Determine the (x, y) coordinate at the center of the cell enclosing the given text.  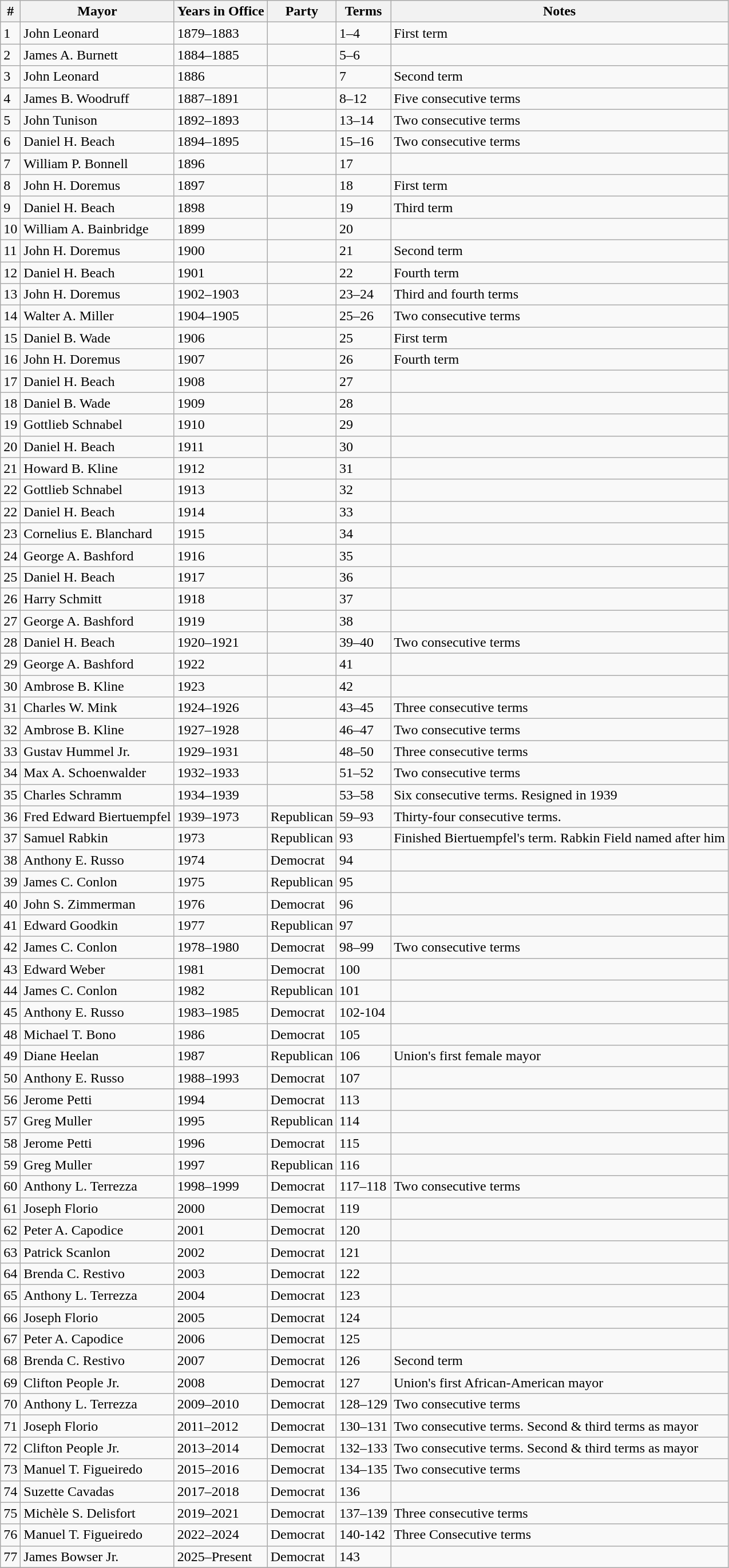
Howard B. Kline (97, 468)
Union's first African-American mayor (560, 1383)
56 (10, 1100)
1–4 (364, 33)
107 (364, 1078)
1912 (221, 468)
2009–2010 (221, 1404)
95 (364, 882)
2008 (221, 1383)
77 (10, 1557)
1886 (221, 77)
5–6 (364, 55)
1916 (221, 555)
1974 (221, 860)
73 (10, 1470)
8 (10, 185)
67 (10, 1339)
125 (364, 1339)
64 (10, 1273)
William P. Bonnell (97, 164)
1894–1895 (221, 142)
58 (10, 1143)
1987 (221, 1056)
2015–2016 (221, 1470)
53–58 (364, 795)
130–131 (364, 1426)
2006 (221, 1339)
70 (10, 1404)
1973 (221, 838)
2013–2014 (221, 1448)
Charles Schramm (97, 795)
1977 (221, 925)
137–139 (364, 1513)
2004 (221, 1295)
59–93 (364, 817)
44 (10, 991)
48–50 (364, 751)
2001 (221, 1230)
115 (364, 1143)
39–40 (364, 643)
1919 (221, 620)
50 (10, 1078)
128–129 (364, 1404)
1910 (221, 425)
40 (10, 904)
2002 (221, 1252)
136 (364, 1491)
121 (364, 1252)
39 (10, 882)
1884–1885 (221, 55)
1899 (221, 229)
Union's first female mayor (560, 1056)
2011–2012 (221, 1426)
James Bowser Jr. (97, 1557)
25–26 (364, 316)
Charles W. Mink (97, 708)
16 (10, 360)
Third and fourth terms (560, 295)
71 (10, 1426)
1996 (221, 1143)
13 (10, 295)
24 (10, 555)
2000 (221, 1208)
1994 (221, 1100)
Mayor (97, 11)
106 (364, 1056)
2003 (221, 1273)
2 (10, 55)
15–16 (364, 142)
# (10, 11)
122 (364, 1273)
60 (10, 1187)
6 (10, 142)
45 (10, 1013)
105 (364, 1034)
James B. Woodruff (97, 98)
23 (10, 534)
Michèle S. Delisfort (97, 1513)
72 (10, 1448)
Diane Heelan (97, 1056)
2019–2021 (221, 1513)
1906 (221, 338)
69 (10, 1383)
Notes (560, 11)
126 (364, 1361)
1976 (221, 904)
Walter A. Miller (97, 316)
1897 (221, 185)
1997 (221, 1165)
59 (10, 1165)
Fred Edward Biertuempfel (97, 817)
12 (10, 273)
Party (302, 11)
Harry Schmitt (97, 599)
Samuel Rabkin (97, 838)
117–118 (364, 1187)
3 (10, 77)
63 (10, 1252)
76 (10, 1535)
66 (10, 1317)
5 (10, 120)
Five consecutive terms (560, 98)
1929–1931 (221, 751)
98–99 (364, 947)
49 (10, 1056)
John S. Zimmerman (97, 904)
Finished Biertuempfel's term. Rabkin Field named after him (560, 838)
62 (10, 1230)
9 (10, 207)
1983–1985 (221, 1013)
140-142 (364, 1535)
1896 (221, 164)
119 (364, 1208)
1902–1903 (221, 295)
1917 (221, 577)
1934–1939 (221, 795)
2005 (221, 1317)
1982 (221, 991)
James A. Burnett (97, 55)
1975 (221, 882)
1939–1973 (221, 817)
1920–1921 (221, 643)
Michael T. Bono (97, 1034)
13–14 (364, 120)
Edward Goodkin (97, 925)
8–12 (364, 98)
94 (364, 860)
102-104 (364, 1013)
43–45 (364, 708)
124 (364, 1317)
Max A. Schoenwalder (97, 773)
Edward Weber (97, 969)
Thirty-four consecutive terms. (560, 817)
Years in Office (221, 11)
1901 (221, 273)
1879–1883 (221, 33)
Gustav Hummel Jr. (97, 751)
96 (364, 904)
1932–1933 (221, 773)
Patrick Scanlon (97, 1252)
75 (10, 1513)
1986 (221, 1034)
1924–1926 (221, 708)
1988–1993 (221, 1078)
1898 (221, 207)
William A. Bainbridge (97, 229)
11 (10, 250)
101 (364, 991)
123 (364, 1295)
Terms (364, 11)
127 (364, 1383)
1923 (221, 686)
2007 (221, 1361)
113 (364, 1100)
48 (10, 1034)
132–133 (364, 1448)
97 (364, 925)
14 (10, 316)
15 (10, 338)
1908 (221, 381)
10 (10, 229)
1922 (221, 664)
1927–1928 (221, 730)
1900 (221, 250)
43 (10, 969)
1995 (221, 1121)
116 (364, 1165)
1918 (221, 599)
1915 (221, 534)
1911 (221, 447)
John Tunison (97, 120)
4 (10, 98)
68 (10, 1361)
1913 (221, 490)
61 (10, 1208)
1 (10, 33)
2017–2018 (221, 1491)
134–135 (364, 1470)
46–47 (364, 730)
143 (364, 1557)
74 (10, 1491)
51–52 (364, 773)
Third term (560, 207)
1909 (221, 403)
2025–Present (221, 1557)
1892–1893 (221, 120)
1904–1905 (221, 316)
2022–2024 (221, 1535)
1981 (221, 969)
1998–1999 (221, 1187)
120 (364, 1230)
100 (364, 969)
1978–1980 (221, 947)
Six consecutive terms. Resigned in 1939 (560, 795)
23–24 (364, 295)
1914 (221, 512)
114 (364, 1121)
Three Consecutive terms (560, 1535)
Cornelius E. Blanchard (97, 534)
1907 (221, 360)
57 (10, 1121)
Suzette Cavadas (97, 1491)
65 (10, 1295)
1887–1891 (221, 98)
93 (364, 838)
